For the text-containing cell, return its midpoint in (x, y) coordinate format. 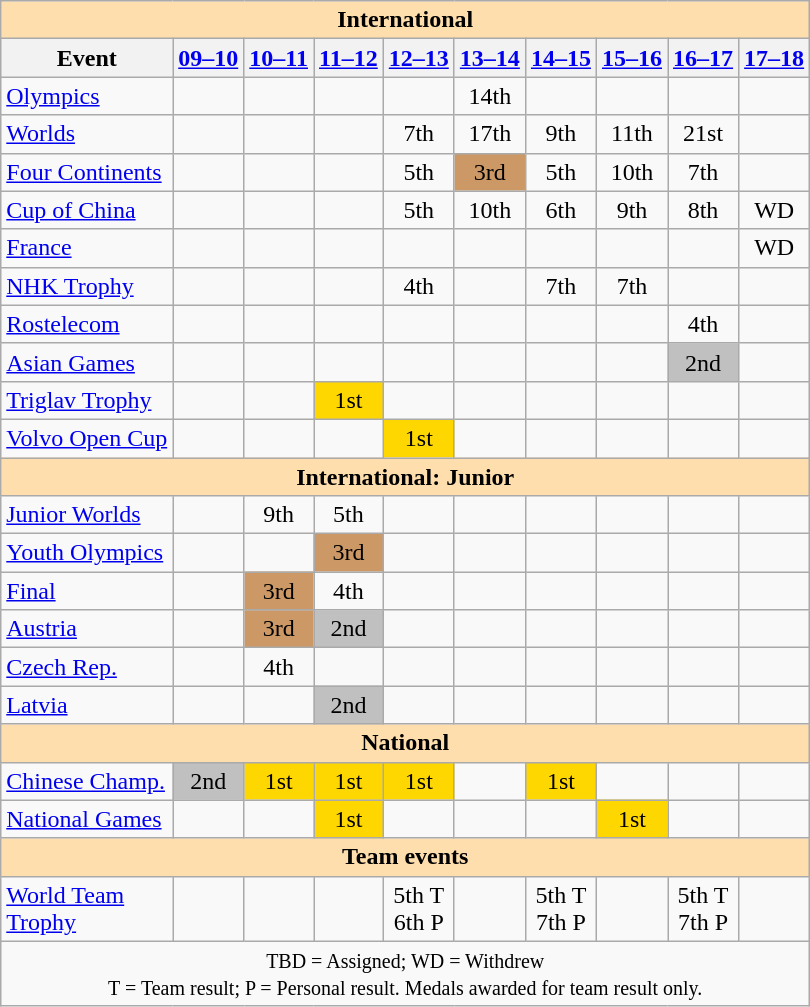
National Games (87, 819)
International (406, 20)
11–12 (349, 58)
Worlds (87, 134)
Volvo Open Cup (87, 438)
Austria (87, 629)
Triglav Trophy (87, 400)
17–18 (774, 58)
12–13 (418, 58)
14th (490, 96)
Cup of China (87, 210)
09–10 (208, 58)
World TeamTrophy (87, 908)
Junior Worlds (87, 515)
15–16 (632, 58)
International: Junior (406, 477)
Rostelecom (87, 324)
16–17 (704, 58)
10–11 (279, 58)
NHK Trophy (87, 286)
Latvia (87, 705)
National (406, 743)
Czech Rep. (87, 667)
Chinese Champ. (87, 781)
TBD = Assigned; WD = Withdrew T = Team result; P = Personal result. Medals awarded for team result only. (406, 974)
Youth Olympics (87, 553)
5th T 6th P (418, 908)
13–14 (490, 58)
8th (704, 210)
Event (87, 58)
France (87, 248)
Team events (406, 857)
Asian Games (87, 362)
Olympics (87, 96)
Four Continents (87, 172)
17th (490, 134)
21st (704, 134)
14–15 (560, 58)
11th (632, 134)
Final (87, 591)
6th (560, 210)
